Find where the given text appears and provide that cell's center as [x, y] coordinate. 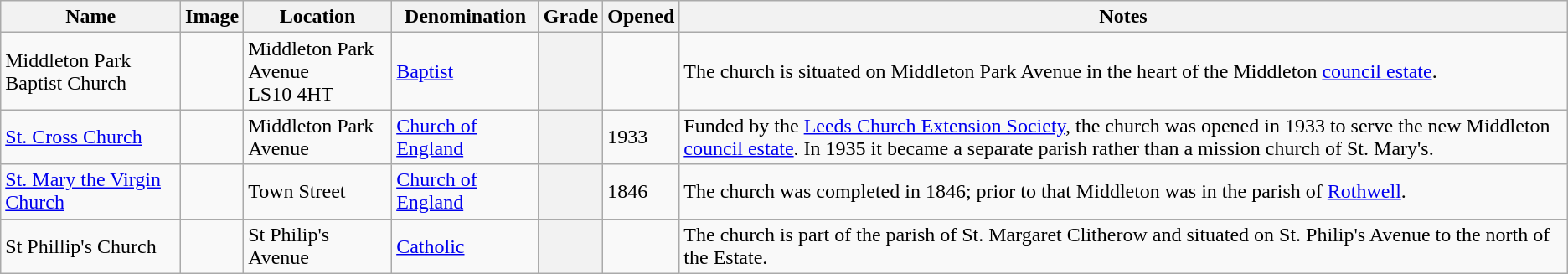
Location [318, 17]
Notes [1123, 17]
The church is part of the parish of St. Margaret Clitherow and situated on St. Philip's Avenue to the north of the Estate. [1123, 246]
The church is situated on Middleton Park Avenue in the heart of the Middleton council estate. [1123, 71]
Opened [642, 17]
Baptist [466, 71]
Middleton Park Avenue [318, 137]
Catholic [466, 246]
Image [213, 17]
Grade [570, 17]
St Philip's Avenue [318, 246]
Town Street [318, 191]
Middleton Park AvenueLS10 4HT [318, 71]
1846 [642, 191]
St Phillip's Church [90, 246]
Middleton Park Baptist Church [90, 71]
Denomination [466, 17]
St. Cross Church [90, 137]
Name [90, 17]
The church was completed in 1846; prior to that Middleton was in the parish of Rothwell. [1123, 191]
St. Mary the Virgin Church [90, 191]
1933 [642, 137]
